Provide the [x, y] coordinate of the cell's center where the given text is located.  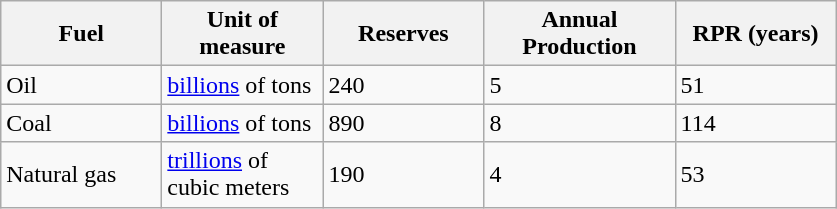
51 [756, 85]
890 [404, 123]
190 [404, 174]
4 [580, 174]
53 [756, 174]
114 [756, 123]
trillions of cubic meters [242, 174]
240 [404, 85]
Reserves [404, 34]
Coal [82, 123]
Annual Production [580, 34]
5 [580, 85]
Oil [82, 85]
8 [580, 123]
Unit of measure [242, 34]
Fuel [82, 34]
RPR (years) [756, 34]
Natural gas [82, 174]
